Return (X, Y) of the center of cell containing provided text 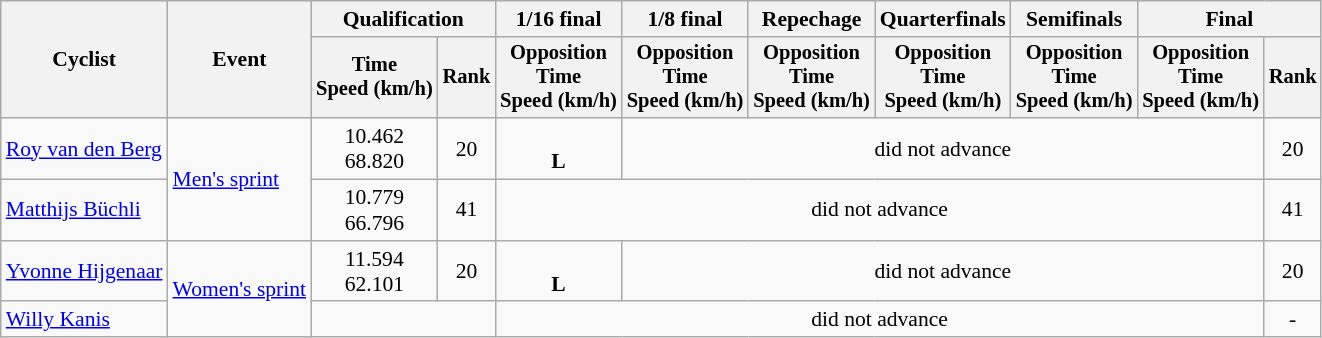
Cyclist (84, 60)
Repechage (812, 19)
Event (240, 60)
Qualification (403, 19)
TimeSpeed (km/h) (374, 78)
Women's sprint (240, 290)
Yvonne Hijgenaar (84, 272)
Willy Kanis (84, 320)
Men's sprint (240, 179)
- (1293, 320)
1/16 final (558, 19)
Semifinals (1074, 19)
Matthijs Büchli (84, 210)
1/8 final (686, 19)
Quarterfinals (943, 19)
10.46268.820 (374, 148)
10.77966.796 (374, 210)
Final (1229, 19)
Roy van den Berg (84, 148)
11.59462.101 (374, 272)
